Identify which cell holds the provided text, then report its (X, Y) central coordinate. 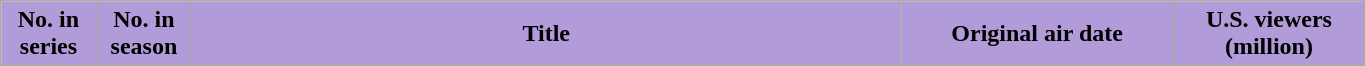
U.S. viewers(million) (1268, 34)
No. inseason (144, 34)
Title (546, 34)
No. inseries (48, 34)
Original air date (1038, 34)
